Search for the cell housing the specified text and yield its (X, Y) center coordinate. 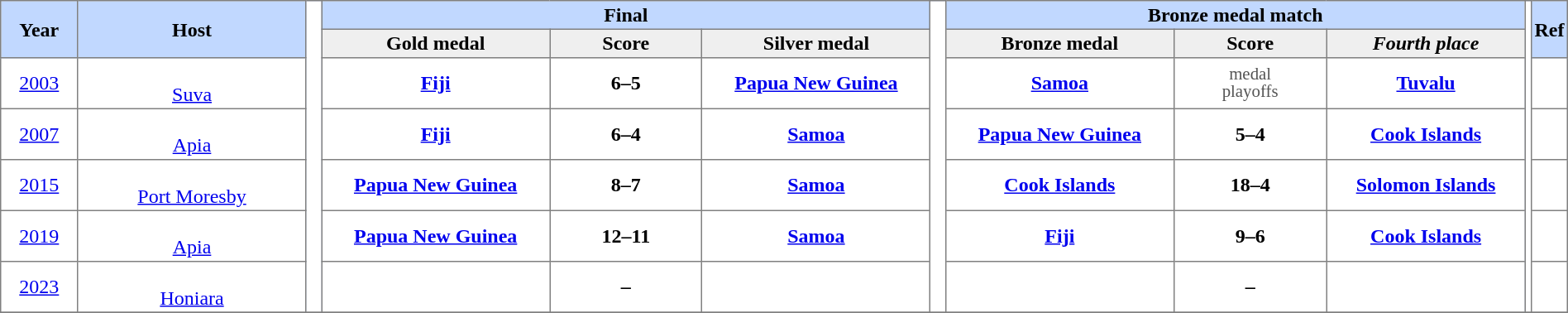
8–7 (626, 185)
Honiara (192, 287)
Gold medal (436, 43)
Bronze medal match (1236, 15)
Solomon Islands (1426, 185)
Year (40, 30)
Final (626, 15)
Ref (1550, 30)
6–4 (626, 134)
18–4 (1250, 185)
Bronze medal (1059, 43)
6–5 (626, 84)
Silver medal (816, 43)
12–11 (626, 236)
2015 (40, 185)
Tuvalu (1426, 84)
2003 (40, 84)
9–6 (1250, 236)
Suva (192, 84)
2019 (40, 236)
2007 (40, 134)
Host (192, 30)
Fourth place (1426, 43)
medalplayoffs (1250, 84)
2023 (40, 287)
5–4 (1250, 134)
Port Moresby (192, 185)
